Search for the cell housing the specified text and yield its (X, Y) center coordinate. 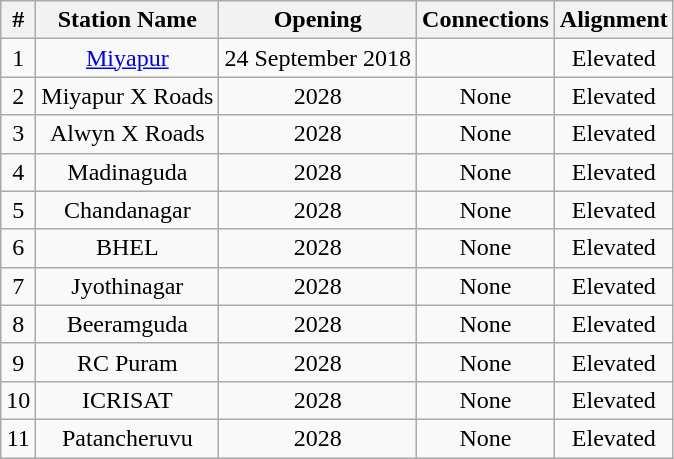
Miyapur X Roads (128, 96)
# (18, 20)
7 (18, 286)
5 (18, 210)
Jyothinagar (128, 286)
6 (18, 248)
Miyapur (128, 58)
Patancheruvu (128, 438)
Alwyn X Roads (128, 134)
4 (18, 172)
Opening (318, 20)
10 (18, 400)
Madinaguda (128, 172)
Alignment (614, 20)
1 (18, 58)
Beeramguda (128, 324)
Chandanagar (128, 210)
Station Name (128, 20)
24 September 2018 (318, 58)
RC Puram (128, 362)
BHEL (128, 248)
3 (18, 134)
11 (18, 438)
9 (18, 362)
Connections (486, 20)
2 (18, 96)
ICRISAT (128, 400)
8 (18, 324)
